From the cell containing the given text, extract its center point as [x, y] coordinate. 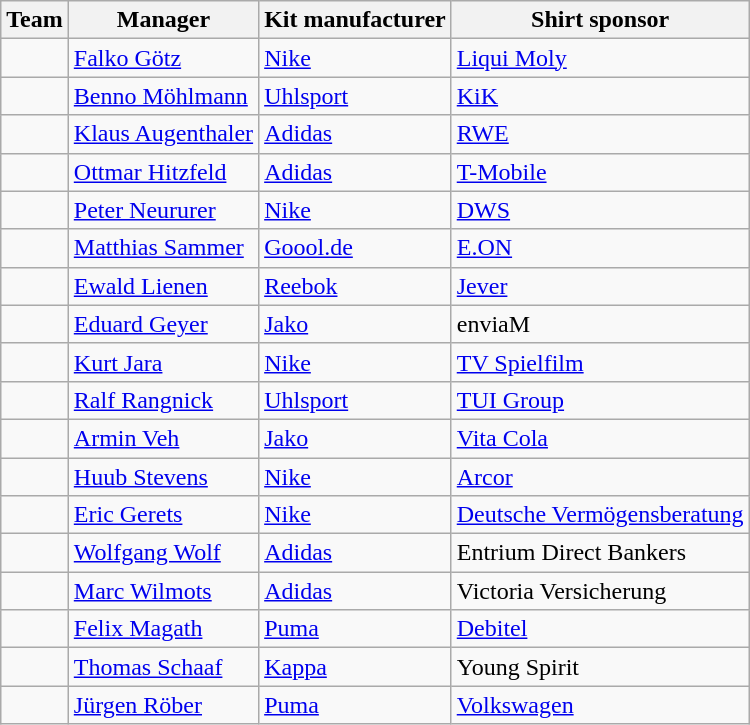
KiK [600, 96]
Huub Stevens [163, 477]
Kappa [356, 667]
Shirt sponsor [600, 20]
Manager [163, 20]
Arcor [600, 477]
Armin Veh [163, 438]
E.ON [600, 248]
Jürgen Röber [163, 705]
Felix Magath [163, 629]
Entrium Direct Bankers [600, 553]
Team [35, 20]
Kit manufacturer [356, 20]
Deutsche Vermögensberatung [600, 515]
TV Spielfilm [600, 362]
Wolfgang Wolf [163, 553]
Young Spirit [600, 667]
enviaM [600, 324]
Matthias Sammer [163, 248]
Marc Wilmots [163, 591]
Victoria Versicherung [600, 591]
Vita Cola [600, 438]
Klaus Augenthaler [163, 134]
Benno Möhlmann [163, 96]
Liqui Moly [600, 58]
Eduard Geyer [163, 324]
Volkswagen [600, 705]
TUI Group [600, 400]
Jever [600, 286]
Eric Gerets [163, 515]
Ottmar Hitzfeld [163, 172]
Debitel [600, 629]
Goool.de [356, 248]
Peter Neururer [163, 210]
Ewald Lienen [163, 286]
Kurt Jara [163, 362]
T-Mobile [600, 172]
DWS [600, 210]
Ralf Rangnick [163, 400]
Falko Götz [163, 58]
RWE [600, 134]
Reebok [356, 286]
Thomas Schaaf [163, 667]
